From the cell containing the given text, extract its center point as [x, y] coordinate. 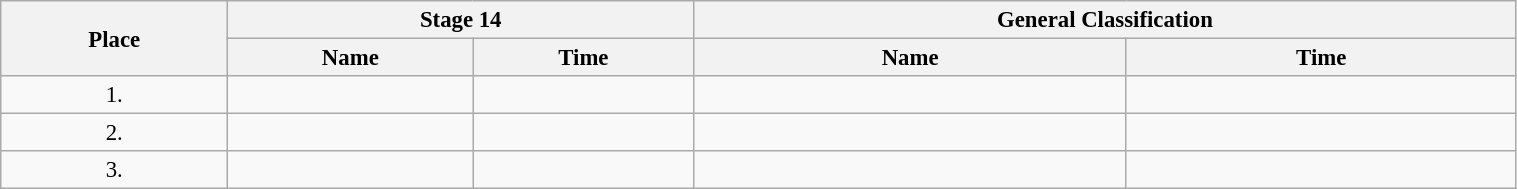
1. [114, 95]
3. [114, 170]
General Classification [1105, 20]
Stage 14 [461, 20]
2. [114, 133]
Place [114, 38]
